Extract the (x, y) coordinate from the center of the cell holding the provided text.  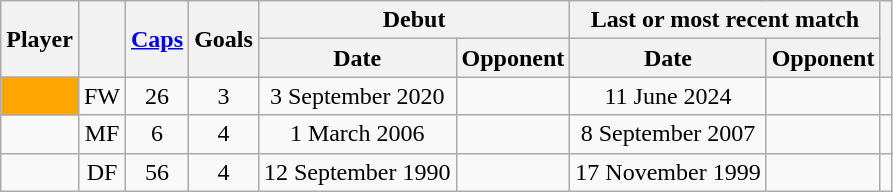
Goals (224, 39)
8 September 2007 (668, 134)
12 September 1990 (357, 172)
1 March 2006 (357, 134)
Debut (414, 20)
Caps (158, 39)
Player (40, 39)
17 November 1999 (668, 172)
11 June 2024 (668, 96)
3 (224, 96)
6 (158, 134)
DF (102, 172)
Last or most recent match (725, 20)
FW (102, 96)
26 (158, 96)
3 September 2020 (357, 96)
56 (158, 172)
MF (102, 134)
